Return the [X, Y] coordinate for the center point of the cell that contains the specified text.  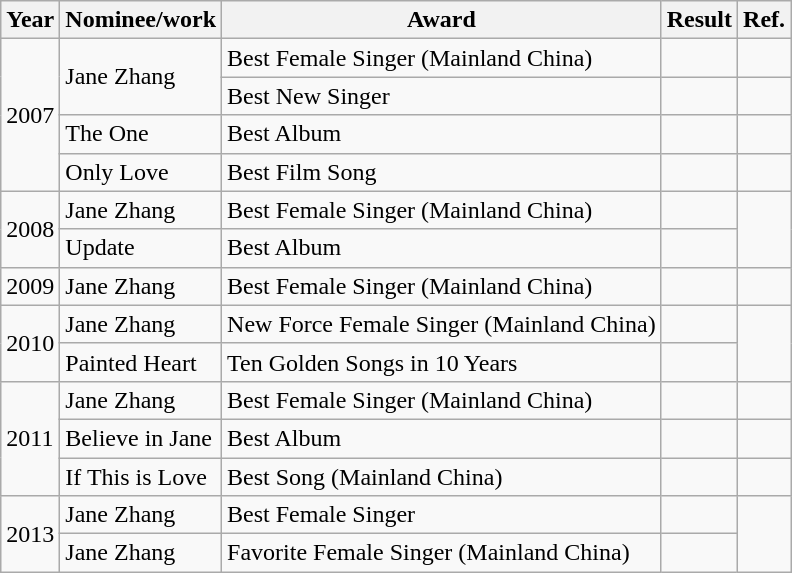
Nominee/work [141, 20]
Update [141, 248]
New Force Female Singer (Mainland China) [442, 324]
Best New Singer [442, 96]
Best Film Song [442, 172]
Result [699, 20]
Favorite Female Singer (Mainland China) [442, 553]
The One [141, 134]
Ref. [764, 20]
Painted Heart [141, 362]
Best Female Singer [442, 515]
2008 [30, 229]
2009 [30, 286]
Believe in Jane [141, 438]
Year [30, 20]
2013 [30, 534]
Best Song (Mainland China) [442, 477]
Only Love [141, 172]
Award [442, 20]
2007 [30, 115]
If This is Love [141, 477]
2011 [30, 438]
Ten Golden Songs in 10 Years [442, 362]
2010 [30, 343]
